Detect which cell encompasses the target text, then output its [x, y] center coordinate. 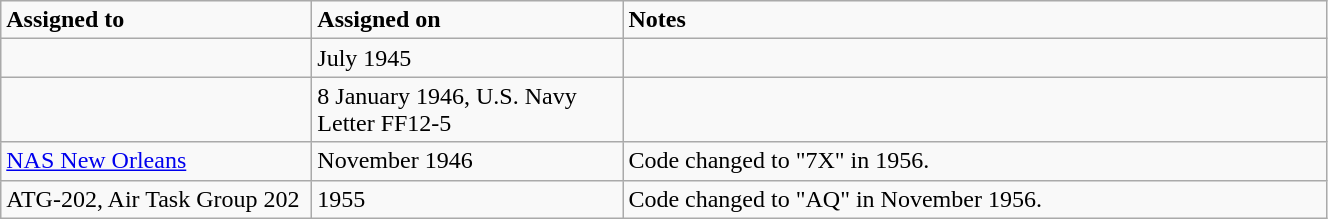
November 1946 [468, 161]
Assigned to [156, 20]
Code changed to "7X" in 1956. [975, 161]
Code changed to "AQ" in November 1956. [975, 199]
Notes [975, 20]
8 January 1946, U.S. Navy Letter FF12-5 [468, 110]
NAS New Orleans [156, 161]
ATG-202, Air Task Group 202 [156, 199]
Assigned on [468, 20]
July 1945 [468, 58]
1955 [468, 199]
